Locate the cell with the specified text and output its [X, Y] center coordinate. 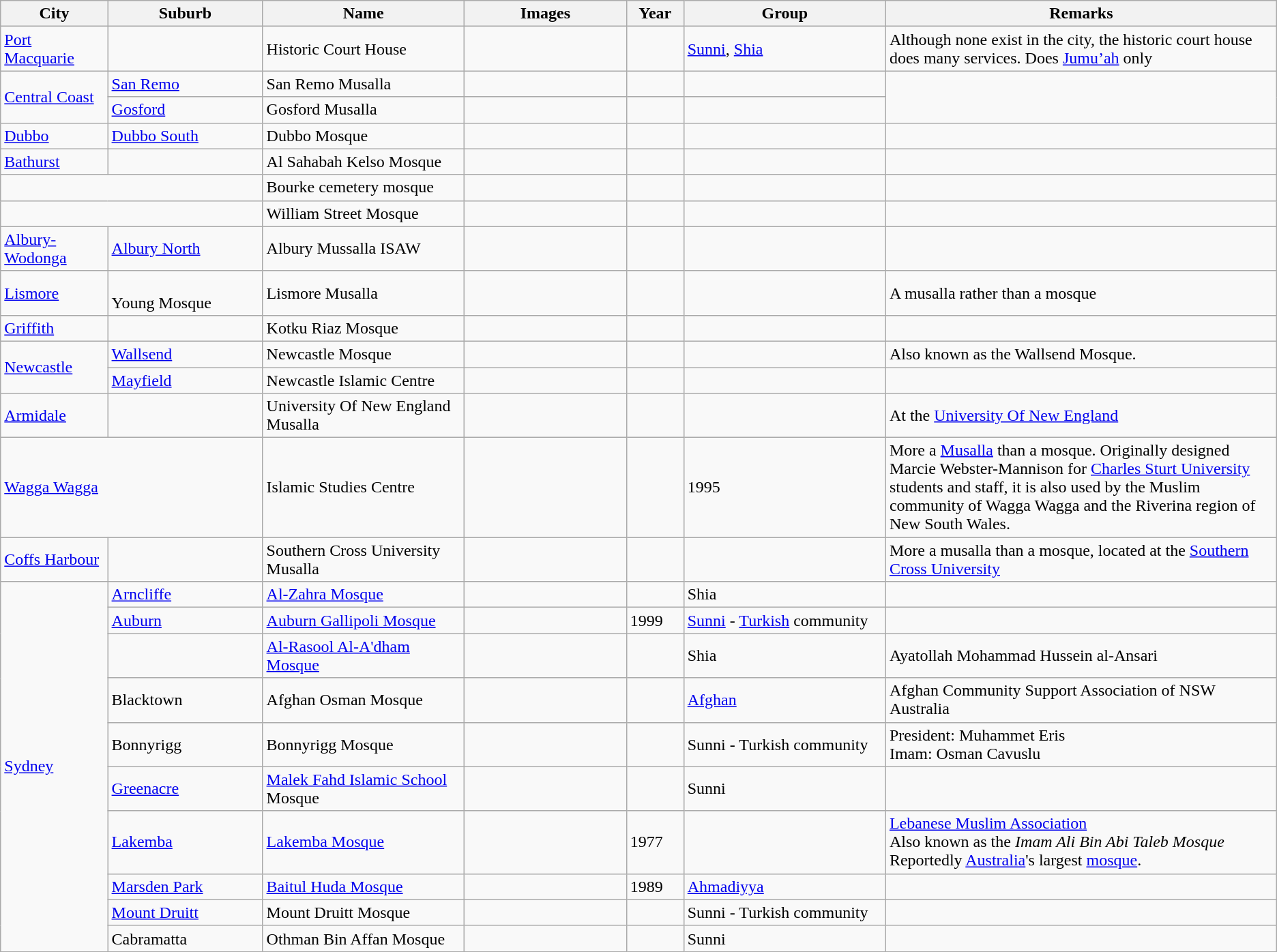
1977 [655, 842]
Baitul Huda Mosque [363, 887]
Ayatollah Mohammad Hussein al-Ansari [1081, 656]
Wallsend [186, 354]
Mount Druitt Mosque [363, 912]
Newcastle Islamic Centre [363, 380]
Blacktown [186, 700]
Also known as the Wallsend Mosque. [1081, 354]
Coffs Harbour [55, 559]
Greenacre [186, 788]
Auburn Gallipoli Mosque [363, 621]
Newcastle Mosque [363, 354]
Auburn [186, 621]
Othman Bin Affan Mosque [363, 938]
Wagga Wagga [132, 488]
Southern Cross University Musalla [363, 559]
Islamic Studies Centre [363, 488]
Bourke cemetery mosque [363, 188]
Armidale [55, 416]
Afghan Community Support Association of NSW Australia [1081, 700]
City [55, 14]
At the University Of New England [1081, 416]
Year [655, 14]
Historic Court House [363, 49]
Afghan [784, 700]
More a musalla than a mosque, located at the Southern Cross University [1081, 559]
Mount Druitt [186, 912]
Afghan Osman Mosque [363, 700]
Suburb [186, 14]
Newcastle [55, 367]
Sydney [55, 767]
Gosford [186, 110]
Marsden Park [186, 887]
Kotku Riaz Mosque [363, 328]
Dubbo South [186, 136]
1995 [784, 488]
Dubbo Mosque [363, 136]
Lebanese Muslim AssociationAlso known as the Imam Ali Bin Abi Taleb MosqueReportedly Australia's largest mosque. [1081, 842]
Albury North [186, 248]
Bathurst [55, 162]
Young Mosque [186, 293]
Although none exist in the city, the historic court house does many services. Does Jumu’ah only [1081, 49]
Al-Zahra Mosque [363, 595]
Sunni, Shia [784, 49]
Name [363, 14]
Bonnyrigg [186, 745]
Central Coast [55, 97]
Ahmadiyya [784, 887]
San Remo [186, 84]
Lakemba Mosque [363, 842]
Cabramatta [186, 938]
Port Macquarie [55, 49]
University Of New England Musalla [363, 416]
Remarks [1081, 14]
A musalla rather than a mosque [1081, 293]
Gosford Musalla [363, 110]
Lismore [55, 293]
1999 [655, 621]
Bonnyrigg Mosque [363, 745]
Malek Fahd Islamic School Mosque [363, 788]
Albury-Wodonga [55, 248]
1989 [655, 887]
Dubbo [55, 136]
Al-Rasool Al-A'dham Mosque [363, 656]
San Remo Musalla [363, 84]
Al Sahabah Kelso Mosque [363, 162]
Lakemba [186, 842]
Images [545, 14]
Albury Mussalla ISAW [363, 248]
Group [784, 14]
President: Muhammet ErisImam: Osman Cavuslu [1081, 745]
Lismore Musalla [363, 293]
Griffith [55, 328]
Arncliffe [186, 595]
William Street Mosque [363, 213]
Mayfield [186, 380]
